Capture the cell that displays the provided text and extract its [x, y] central coordinate. 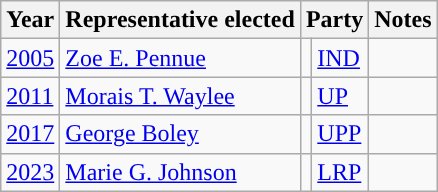
Notes [403, 20]
Year [30, 20]
2005 [30, 58]
George Boley [180, 134]
2017 [30, 134]
Zoe E. Pennue [180, 58]
IND [340, 58]
Party [334, 20]
UPP [340, 134]
Representative elected [180, 20]
Marie G. Johnson [180, 172]
UP [340, 96]
2023 [30, 172]
2011 [30, 96]
Morais T. Waylee [180, 96]
LRP [340, 172]
